Detect which cell encompasses the target text, then output its (X, Y) center coordinate. 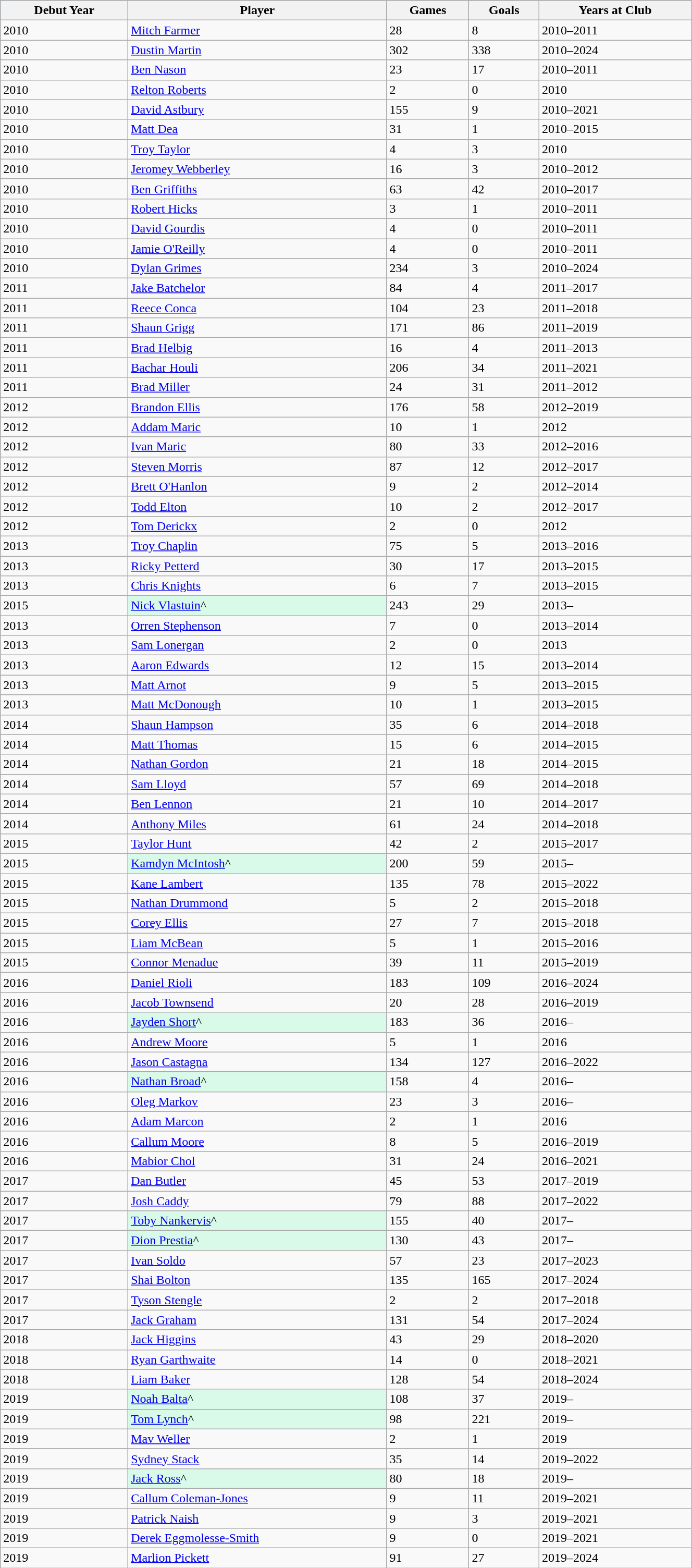
2019–2024 (615, 1558)
2015– (615, 863)
Aaron Edwards (257, 665)
2011–2017 (615, 288)
Dylan Grimes (257, 268)
Ben Griffiths (257, 189)
Robert Hicks (257, 209)
Brett O'Hanlon (257, 486)
Matt Thomas (257, 744)
45 (428, 1181)
2015–2022 (615, 884)
2016–2021 (615, 1161)
Jeromey Webberley (257, 169)
75 (428, 546)
Ben Nason (257, 70)
206 (428, 367)
Jack Higgins (257, 1340)
37 (504, 1399)
Troy Taylor (257, 149)
Relton Roberts (257, 90)
Matt Arnot (257, 685)
2010–2021 (615, 109)
Ivan Soldo (257, 1260)
Goals (504, 10)
Nathan Broad^ (257, 1082)
Games (428, 10)
78 (504, 884)
Ricky Petterd (257, 566)
158 (428, 1082)
34 (504, 367)
Matt McDonough (257, 705)
2018–2021 (615, 1359)
Mav Weller (257, 1439)
Brandon Ellis (257, 407)
302 (428, 50)
Tom Derickx (257, 526)
Connor Menadue (257, 963)
Shaun Grigg (257, 328)
Ben Lennon (257, 804)
88 (504, 1200)
Oleg Markov (257, 1101)
2017–2019 (615, 1181)
2017–2018 (615, 1300)
200 (428, 863)
128 (428, 1379)
2010–2017 (615, 189)
221 (504, 1419)
Jason Castagna (257, 1062)
2011–2019 (615, 328)
Sam Lonergan (257, 645)
Nathan Drummond (257, 903)
59 (504, 863)
Andrew Moore (257, 1042)
2019–2022 (615, 1459)
Marlion Pickett (257, 1558)
Brad Miller (257, 387)
2012–2016 (615, 447)
Kamdyn McIntosh^ (257, 863)
Mitch Farmer (257, 30)
2011–2018 (615, 308)
2016–2022 (615, 1062)
Todd Elton (257, 506)
Callum Moore (257, 1141)
Years at Club (615, 10)
243 (428, 606)
127 (504, 1062)
40 (504, 1221)
Chris Knights (257, 586)
2010–2015 (615, 129)
2013– (615, 606)
33 (504, 447)
Patrick Naish (257, 1518)
Dion Prestia^ (257, 1241)
Troy Chaplin (257, 546)
130 (428, 1241)
176 (428, 407)
Shaun Hampson (257, 725)
171 (428, 328)
Nathan Gordon (257, 764)
2012–2019 (615, 407)
2017–2023 (615, 1260)
Corey Ellis (257, 923)
Mabior Chol (257, 1161)
108 (428, 1399)
2015–2019 (615, 963)
Kane Lambert (257, 884)
2016–2024 (615, 983)
2014–2017 (615, 804)
2017–2022 (615, 1200)
Taylor Hunt (257, 843)
63 (428, 189)
2015–2017 (615, 843)
Toby Nankervis^ (257, 1221)
36 (504, 1022)
91 (428, 1558)
2018–2024 (615, 1379)
Jacob Townsend (257, 1002)
Josh Caddy (257, 1200)
104 (428, 308)
2011–2013 (615, 348)
2015–2016 (615, 943)
Tom Lynch^ (257, 1419)
Debut Year (65, 10)
58 (504, 407)
Reece Conca (257, 308)
53 (504, 1181)
Bachar Houli (257, 367)
2011–2012 (615, 387)
Jack Graham (257, 1320)
Jamie O'Reilly (257, 249)
Orren Stephenson (257, 626)
Dan Butler (257, 1181)
84 (428, 288)
Brad Helbig (257, 348)
134 (428, 1062)
Callum Coleman-Jones (257, 1498)
165 (504, 1280)
Matt Dea (257, 129)
Ivan Maric (257, 447)
2012–2014 (615, 486)
Sydney Stack (257, 1459)
338 (504, 50)
Liam Baker (257, 1379)
Shai Bolton (257, 1280)
Tyson Stengle (257, 1300)
Daniel Rioli (257, 983)
David Gourdis (257, 228)
Jayden Short^ (257, 1022)
39 (428, 963)
2010–2012 (615, 169)
Jack Ross^ (257, 1478)
69 (504, 784)
Jake Batchelor (257, 288)
131 (428, 1320)
Ryan Garthwaite (257, 1359)
86 (504, 328)
234 (428, 268)
Sam Lloyd (257, 784)
Addam Maric (257, 427)
2018–2020 (615, 1340)
David Astbury (257, 109)
87 (428, 467)
Anthony Miles (257, 824)
2011–2021 (615, 367)
Nick Vlastuin^ (257, 606)
Adam Marcon (257, 1121)
30 (428, 566)
2013–2016 (615, 546)
Liam McBean (257, 943)
Derek Eggmolesse-Smith (257, 1538)
Noah Balta^ (257, 1399)
98 (428, 1419)
79 (428, 1200)
Dustin Martin (257, 50)
61 (428, 824)
109 (504, 983)
20 (428, 1002)
Steven Morris (257, 467)
Player (257, 10)
